Extract the (x, y) coordinate from the center of the cell holding the provided text.  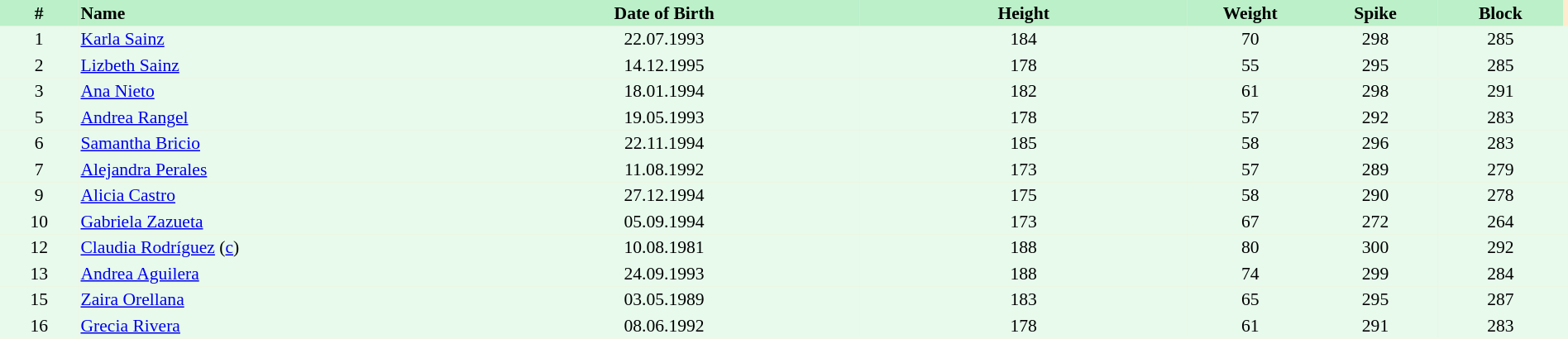
289 (1374, 169)
287 (1500, 299)
10.08.1981 (664, 248)
74 (1250, 274)
80 (1250, 248)
14.12.1995 (664, 65)
290 (1374, 195)
55 (1250, 65)
9 (39, 195)
175 (1024, 195)
182 (1024, 91)
1 (39, 40)
Andrea Rangel (273, 117)
Alejandra Perales (273, 169)
Grecia Rivera (273, 326)
24.09.1993 (664, 274)
Name (273, 13)
15 (39, 299)
16 (39, 326)
3 (39, 91)
08.06.1992 (664, 326)
19.05.1993 (664, 117)
18.01.1994 (664, 91)
70 (1250, 40)
183 (1024, 299)
27.12.1994 (664, 195)
Alicia Castro (273, 195)
184 (1024, 40)
# (39, 13)
Gabriela Zazueta (273, 222)
278 (1500, 195)
264 (1500, 222)
185 (1024, 144)
03.05.1989 (664, 299)
272 (1374, 222)
Andrea Aguilera (273, 274)
Spike (1374, 13)
Block (1500, 13)
Samantha Bricio (273, 144)
Claudia Rodríguez (c) (273, 248)
12 (39, 248)
Ana Nieto (273, 91)
Lizbeth Sainz (273, 65)
299 (1374, 274)
300 (1374, 248)
11.08.1992 (664, 169)
65 (1250, 299)
05.09.1994 (664, 222)
5 (39, 117)
279 (1500, 169)
2 (39, 65)
Date of Birth (664, 13)
6 (39, 144)
7 (39, 169)
22.11.1994 (664, 144)
Zaira Orellana (273, 299)
67 (1250, 222)
22.07.1993 (664, 40)
296 (1374, 144)
10 (39, 222)
13 (39, 274)
284 (1500, 274)
Weight (1250, 13)
Karla Sainz (273, 40)
Height (1024, 13)
